Determine the [X, Y] coordinate at the center of the cell enclosing the given text.  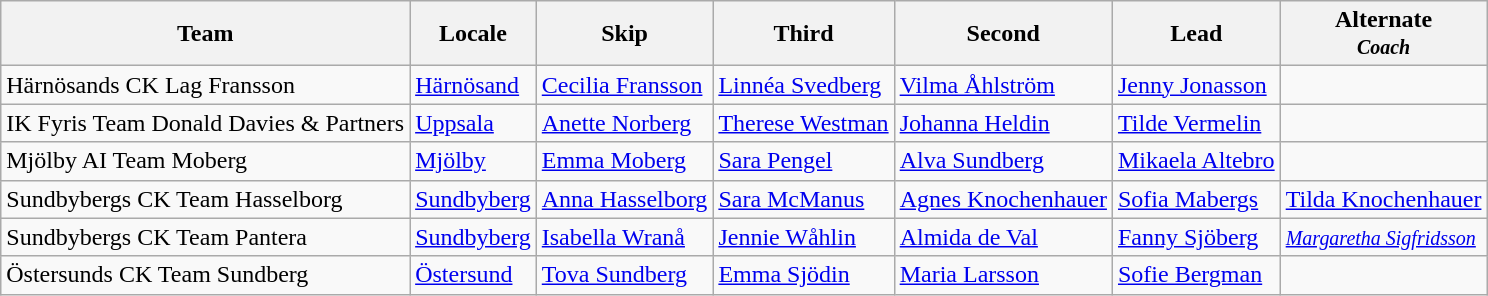
Anette Norberg [624, 123]
Vilma Åhlström [1003, 85]
Maria Larsson [1003, 275]
Östersunds CK Team Sundberg [206, 275]
Skip [624, 34]
IK Fyris Team Donald Davies & Partners [206, 123]
Mjölby AI Team Moberg [206, 161]
Sofia Mabergs [1196, 199]
Mikaela Altebro [1196, 161]
Margaretha Sigfridsson [1384, 237]
AlternateCoach [1384, 34]
Alva Sundberg [1003, 161]
Jennie Wåhlin [804, 237]
Second [1003, 34]
Sofie Bergman [1196, 275]
Emma Moberg [624, 161]
Härnösands CK Lag Fransson [206, 85]
Johanna Heldin [1003, 123]
Third [804, 34]
Tova Sundberg [624, 275]
Anna Hasselborg [624, 199]
Sara Pengel [804, 161]
Tilda Knochenhauer [1384, 199]
Tilde Vermelin [1196, 123]
Sundbybergs CK Team Pantera [206, 237]
Team [206, 34]
Fanny Sjöberg [1196, 237]
Jenny Jonasson [1196, 85]
Mjölby [474, 161]
Uppsala [474, 123]
Härnösand [474, 85]
Cecilia Fransson [624, 85]
Sara McManus [804, 199]
Linnéa Svedberg [804, 85]
Almida de Val [1003, 237]
Lead [1196, 34]
Isabella Wranå [624, 237]
Agnes Knochenhauer [1003, 199]
Therese Westman [804, 123]
Emma Sjödin [804, 275]
Locale [474, 34]
Östersund [474, 275]
Sundbybergs CK Team Hasselborg [206, 199]
